Detect which cell encompasses the target text, then output its (x, y) center coordinate. 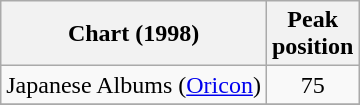
Chart (1998) (134, 34)
Peakposition (312, 34)
75 (312, 85)
Japanese Albums (Oricon) (134, 85)
